Provide the [x, y] coordinate of the cell's center where the given text is located.  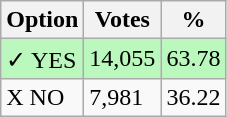
Option [42, 20]
Votes [122, 20]
7,981 [122, 97]
36.22 [194, 97]
% [194, 20]
X NO [42, 97]
63.78 [194, 59]
✓ YES [42, 59]
14,055 [122, 59]
